Search for the cell housing the specified text and yield its (X, Y) center coordinate. 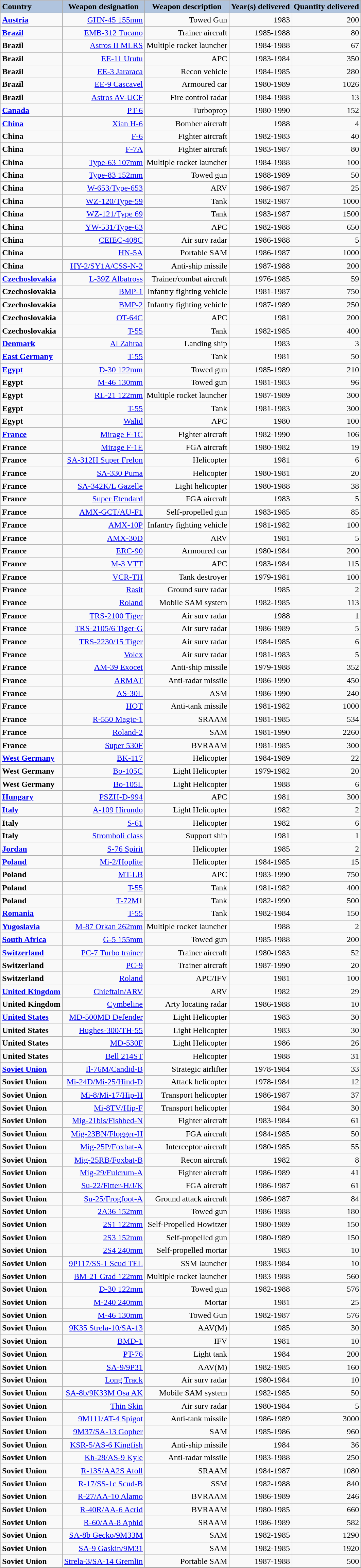
246 (326, 1497)
Denmark (31, 343)
560 (326, 1276)
1500 (326, 214)
Super 530F (103, 745)
Arty locating radar (187, 1004)
Il-76M/Candid-B (103, 1069)
352 (326, 667)
BMP-2 (103, 305)
1988-1989 (260, 175)
Astros AV-UCF (103, 97)
13 (326, 97)
G-5 155mm (103, 939)
40 (326, 136)
South Africa (31, 939)
Ground surv radar (187, 590)
SA-9 Gaskin/9M31 (103, 1548)
ASM (187, 693)
Mig-29/Fulcrum-A (103, 1173)
59 (326, 279)
Mig-25RB/Foxbat-B (103, 1160)
Mirage F-1E (103, 447)
SA-330 Puma (103, 473)
9M111/AT-4 Spigot (103, 1419)
1987-1990 (260, 965)
BM-21 Grad 122mm (103, 1276)
M-3 VTT (103, 564)
38 (326, 486)
2S3 152mm (103, 1238)
1980-1982 (260, 447)
Jordan (31, 849)
36 (326, 1445)
WZ-120/Type-59 (103, 201)
EE-3 Jararaca (103, 71)
8 (326, 1160)
SA-8b/9K33M Osa AK (103, 1393)
BMP-1 (103, 292)
APC/IFV (187, 978)
450 (326, 680)
1980-1990 (260, 110)
1979-1982 (260, 771)
1026 (326, 84)
534 (326, 719)
Bo-105L (103, 784)
Mirage F-1C (103, 434)
2S1 122mm (103, 1225)
M-240 240mm (103, 1302)
R-13S/AA2S Atoll (103, 1471)
R-40R/AA-6 Acrid (103, 1509)
Chieftain/ARV (103, 991)
R-27/AA-10 Alamo (103, 1497)
A-109 Hirundo (103, 810)
Recon vehicle (187, 71)
F-6 (103, 136)
ARMAT (103, 680)
85 (326, 512)
1983-1990 (260, 875)
MD-530F (103, 1043)
SSM launcher (187, 1263)
Mi-24D/Mi-25/Hind-D (103, 1082)
Xian H-6 (103, 123)
PT-76 (103, 1354)
Mortar (187, 1302)
EMB-312 Tucano (103, 33)
1980 (260, 421)
Roland-2 (103, 732)
22 (326, 758)
55 (326, 1147)
1976-1985 (260, 279)
240 (326, 693)
1980-1983 (260, 952)
41 (326, 1173)
1290 (326, 1535)
Strategic airlifter (187, 1069)
SA-9/9P31 (103, 1367)
Stromboli class (103, 836)
PC-9 (103, 965)
1982-1984 (260, 914)
1982-1983 (260, 136)
840 (326, 1484)
AMX-30D (103, 538)
Mig-21bis/Fishbed-N (103, 1121)
MD-500MD Defender (103, 1017)
AM-39 Exocet (103, 667)
350 (326, 59)
GHN-45 155mm (103, 20)
Type-83 152mm (103, 175)
YW-531/Type-63 (103, 227)
2S4 240mm (103, 1250)
R-550 Magic-1 (103, 719)
210 (326, 369)
WZ-121/Type 69 (103, 214)
Mig-23BN/Flogger-H (103, 1134)
96 (326, 383)
PSZH-D-994 (103, 797)
OT-64C (103, 318)
Type-63 107mm (103, 162)
1980-1981 (260, 473)
52 (326, 952)
PC-7 Turbo trainer (103, 952)
Fire control radar (187, 97)
1981-1990 (260, 732)
650 (326, 227)
Attack helicopter (187, 1082)
T-72M1 (103, 901)
31 (326, 1056)
1985-1989 (260, 369)
BMD-1 (103, 1341)
Mi-8/Mi-17/Hip-H (103, 1095)
Bo-105C (103, 771)
VCR-TH (103, 577)
IFV (187, 1341)
HY-2/SY1A/CSS-N-2 (103, 266)
S-76 Spirit (103, 849)
1979-1988 (260, 667)
Long Track (103, 1380)
SA-312H Super Frelon (103, 460)
1981-1987 (260, 292)
SA-342K/L Gazelle (103, 486)
ERC-90 (103, 551)
Kh-28/AS-9 Kyle (103, 1458)
29 (326, 991)
3000 (326, 1419)
Canada (31, 110)
Cymbeline (103, 1004)
TRS-2100 Tiger (103, 616)
Walid (103, 421)
Strela-3/SA-14 Gremlin (103, 1561)
Su-25/Frogfoot-A (103, 1198)
SA-8b Gecko/9M33M (103, 1535)
PT-6 (103, 110)
Yugoslavia (31, 926)
Quantity delivered (326, 7)
Light helicopter (187, 486)
Rasit (103, 590)
AS-30L (103, 693)
Self-propelled mortar (187, 1250)
1920 (326, 1548)
Hughes-300/TH-55 (103, 1030)
Mi-2/Hoplite (103, 862)
Su-22/Fitter-H/J/K (103, 1185)
582 (326, 1522)
9K35 Strela-10/SA-13 (103, 1328)
Romania (31, 914)
F-7A (103, 149)
RL-21 122mm (103, 395)
1984-1987 (260, 1471)
S-61 (103, 823)
4 (326, 123)
Turboprop (187, 110)
R-17/SS-1c Scud-B (103, 1484)
Astros II MLRS (103, 46)
115 (326, 564)
Mig-25P/Foxbat-A (103, 1147)
Mi-8TV/Hip-F (103, 1108)
37 (326, 1095)
Light tank (187, 1354)
MT-LB (103, 875)
Super Etendard (103, 499)
106 (326, 434)
Landing ship (187, 343)
AMX-GCT/AU-F1 (103, 512)
1986 (260, 1043)
HOT (103, 706)
Year(s) delivered (260, 7)
Country (31, 7)
84 (326, 1198)
2260 (326, 732)
3 (326, 343)
M-87 Orkan 262mm (103, 926)
160 (326, 1367)
1983-1985 (260, 512)
W-653/Type-653 (103, 188)
L-39Z Albatross (103, 279)
HN-5A (103, 253)
Ground attack aircraft (187, 1198)
660 (326, 1509)
R-60/AA-8 Aphid (103, 1522)
TRS-2230/15 Tiger (103, 642)
SSM (187, 1484)
280 (326, 71)
1979-1981 (260, 577)
Bell 214ST (103, 1056)
67 (326, 46)
1980-1988 (260, 486)
Recon aircraft (187, 1160)
Volex (103, 654)
Al Zahraa (103, 343)
12 (326, 1082)
15 (326, 862)
2A36 152mm (103, 1212)
Weapon designation (103, 7)
Thin Skin (103, 1406)
EE-11 Urutu (103, 59)
1080 (326, 1471)
33 (326, 1069)
KSR-5/AS-6 Kingfish (103, 1445)
Self-Propelled Howitzer (187, 1225)
EE-9 Cascavel (103, 84)
Bomber aircraft (187, 123)
Trainer/combat aircraft (187, 279)
180 (326, 1212)
152 (326, 110)
113 (326, 603)
Austria (31, 20)
Support ship (187, 836)
9P117/SS-1 Scud TEL (103, 1263)
1984-1989 (260, 758)
Tank destroyer (187, 577)
CEIEC-408C (103, 240)
BK-117 (103, 758)
9M37/SA-13 Gopher (103, 1432)
960 (326, 1432)
26 (326, 1043)
East Germany (31, 356)
AMX-10P (103, 525)
1985-1986 (260, 1432)
19 (326, 447)
Hungary (31, 797)
Weapon description (187, 7)
TRS-2105/6 Tiger-G (103, 629)
Interceptor aircraft (187, 1147)
